Detect which cell encompasses the target text, then output its (X, Y) center coordinate. 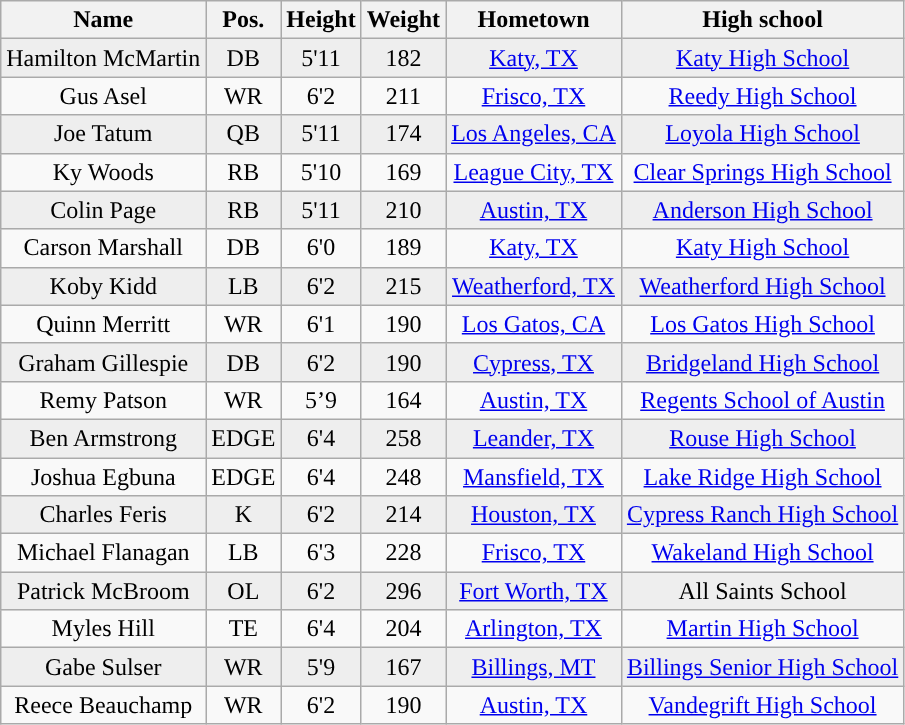
228 (403, 553)
Arlington, TX (534, 629)
Reedy High School (762, 96)
182 (403, 58)
Los Gatos, CA (534, 324)
Los Gatos High School (762, 324)
258 (403, 438)
Remy Patson (104, 400)
Cypress Ranch High School (762, 515)
Joshua Egbuna (104, 477)
Weight (403, 20)
204 (403, 629)
167 (403, 667)
Loyola High School (762, 134)
Vandegrift High School (762, 705)
6'0 (321, 248)
Gabe Sulser (104, 667)
Clear Springs High School (762, 172)
174 (403, 134)
K (244, 515)
Cypress, TX (534, 362)
TE (244, 629)
Wakeland High School (762, 553)
189 (403, 248)
Pos. (244, 20)
210 (403, 210)
Weatherford High School (762, 286)
6'1 (321, 324)
Hometown (534, 20)
Hamilton McMartin (104, 58)
Lake Ridge High School (762, 477)
211 (403, 96)
248 (403, 477)
Ky Woods (104, 172)
Myles Hill (104, 629)
169 (403, 172)
215 (403, 286)
Leander, TX (534, 438)
Charles Feris (104, 515)
Reece Beauchamp (104, 705)
Quinn Merritt (104, 324)
Regents School of Austin (762, 400)
Billings Senior High School (762, 667)
Martin High School (762, 629)
Anderson High School (762, 210)
Bridgeland High School (762, 362)
5'10 (321, 172)
Height (321, 20)
Mansfield, TX (534, 477)
Patrick McBroom (104, 591)
QB (244, 134)
5'9 (321, 667)
214 (403, 515)
All Saints School (762, 591)
Gus Asel (104, 96)
164 (403, 400)
Ben Armstrong (104, 438)
OL (244, 591)
Houston, TX (534, 515)
296 (403, 591)
Billings, MT (534, 667)
Los Angeles, CA (534, 134)
High school (762, 20)
Michael Flanagan (104, 553)
Koby Kidd (104, 286)
Carson Marshall (104, 248)
6'3 (321, 553)
Joe Tatum (104, 134)
Rouse High School (762, 438)
League City, TX (534, 172)
Graham Gillespie (104, 362)
Weatherford, TX (534, 286)
Fort Worth, TX (534, 591)
Colin Page (104, 210)
5’9 (321, 400)
Name (104, 20)
